Capture the cell that displays the provided text and extract its [x, y] central coordinate. 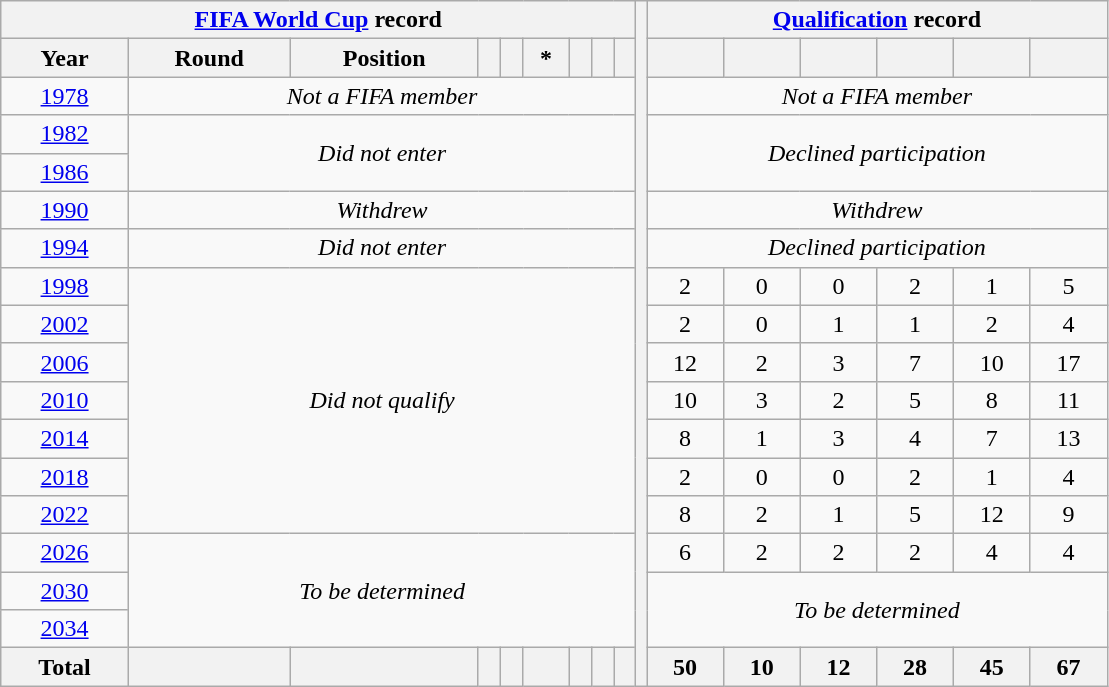
2026 [65, 553]
1994 [65, 248]
Did not qualify [382, 400]
2030 [65, 591]
Qualification record [877, 20]
Position [384, 58]
Round [209, 58]
67 [1068, 667]
FIFA World Cup record [318, 20]
11 [1068, 400]
Year [65, 58]
1982 [65, 134]
45 [992, 667]
2014 [65, 438]
* [546, 58]
2002 [65, 324]
50 [686, 667]
2034 [65, 629]
28 [916, 667]
2018 [65, 477]
2022 [65, 515]
1986 [65, 172]
17 [1068, 362]
2006 [65, 362]
2010 [65, 400]
9 [1068, 515]
13 [1068, 438]
6 [686, 553]
Total [65, 667]
1978 [65, 96]
1990 [65, 210]
1998 [65, 286]
